Extract the [X, Y] coordinate from the center of the cell holding the provided text.  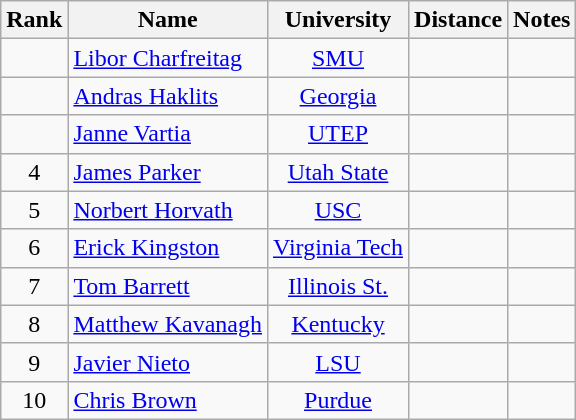
Notes [542, 20]
USC [338, 210]
University [338, 20]
Rank [34, 20]
Libor Charfreitag [168, 58]
Andras Haklits [168, 96]
Virginia Tech [338, 248]
Kentucky [338, 324]
Javier Nieto [168, 362]
Purdue [338, 400]
Tom Barrett [168, 286]
Erick Kingston [168, 248]
Norbert Horvath [168, 210]
LSU [338, 362]
Janne Vartia [168, 134]
Georgia [338, 96]
Chris Brown [168, 400]
5 [34, 210]
James Parker [168, 172]
6 [34, 248]
Utah State [338, 172]
Name [168, 20]
UTEP [338, 134]
7 [34, 286]
Matthew Kavanagh [168, 324]
Illinois St. [338, 286]
4 [34, 172]
Distance [458, 20]
10 [34, 400]
9 [34, 362]
8 [34, 324]
SMU [338, 58]
